Output the [X, Y] coordinate of the center of the cell containing the given text.  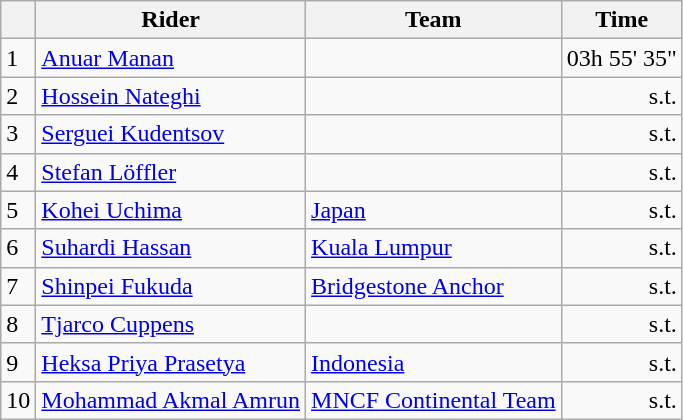
9 [18, 362]
3 [18, 134]
Indonesia [434, 362]
Mohammad Akmal Amrun [171, 400]
Stefan Löffler [171, 172]
Anuar Manan [171, 58]
Kohei Uchima [171, 210]
Heksa Priya Prasetya [171, 362]
03h 55' 35" [622, 58]
Kuala Lumpur [434, 248]
Time [622, 20]
Team [434, 20]
Rider [171, 20]
7 [18, 286]
Hossein Nateghi [171, 96]
6 [18, 248]
4 [18, 172]
1 [18, 58]
Japan [434, 210]
Serguei Kudentsov [171, 134]
8 [18, 324]
Shinpei Fukuda [171, 286]
Suhardi Hassan [171, 248]
10 [18, 400]
Tjarco Cuppens [171, 324]
5 [18, 210]
2 [18, 96]
MNCF Continental Team [434, 400]
Bridgestone Anchor [434, 286]
